Find where the given text appears and provide that cell's center as (x, y) coordinate. 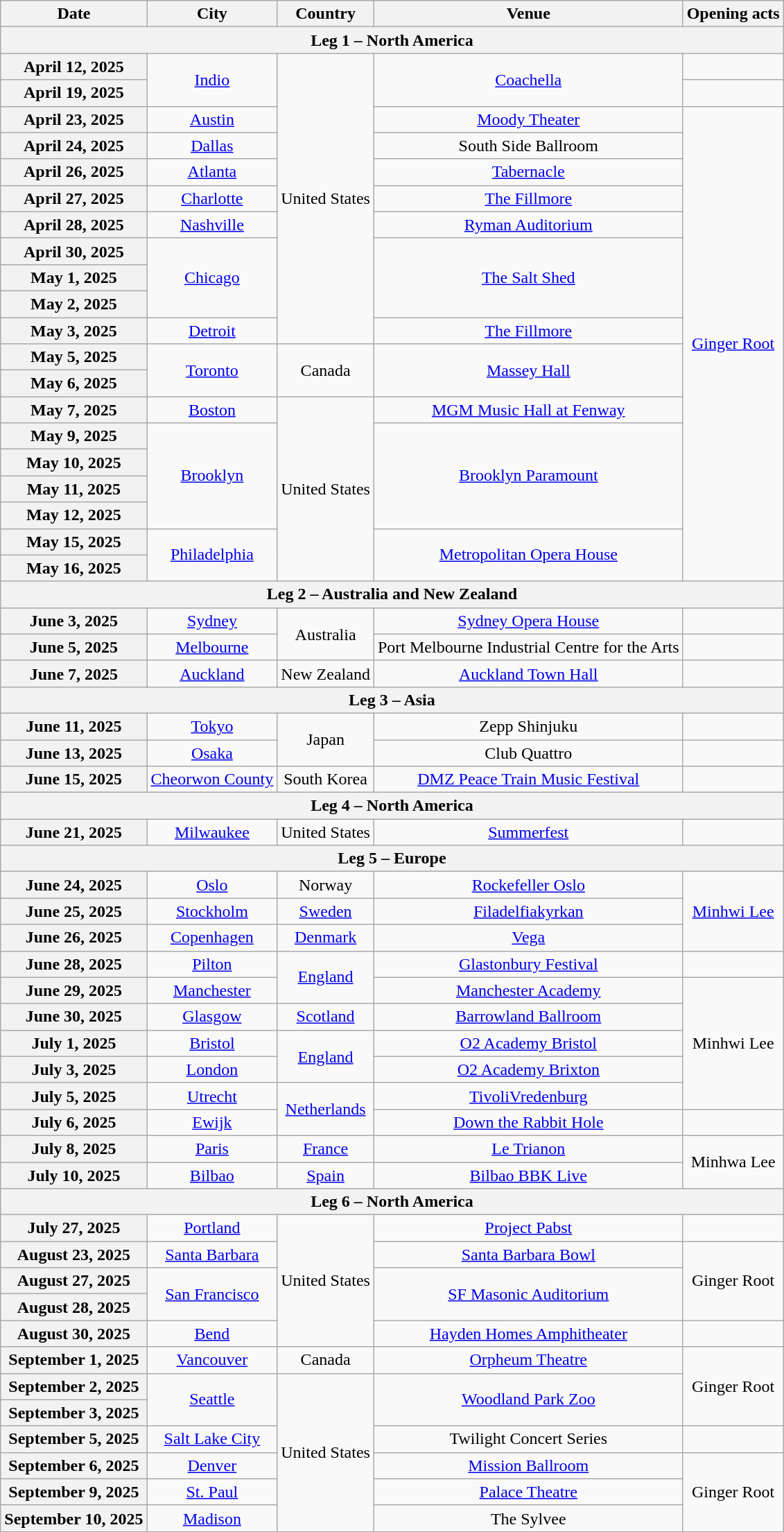
SF Masonic Auditorium (528, 1294)
June 24, 2025 (73, 885)
July 3, 2025 (73, 1069)
Sydney Opera House (528, 621)
MGM Music Hall at Fenway (528, 410)
July 8, 2025 (73, 1148)
Leg 6 – North America (392, 1202)
Le Trianon (528, 1148)
June 26, 2025 (73, 938)
Denver (212, 1465)
Melbourne (212, 647)
Spain (326, 1176)
April 23, 2025 (73, 119)
September 9, 2025 (73, 1492)
Santa Barbara (212, 1255)
May 10, 2025 (73, 463)
June 3, 2025 (73, 621)
London (212, 1069)
Portland (212, 1228)
Brooklyn (212, 476)
Seattle (212, 1400)
Philadelphia (212, 555)
Rockefeller Oslo (528, 885)
France (326, 1148)
Bilbao BBK Live (528, 1176)
Summerfest (528, 832)
June 30, 2025 (73, 1017)
July 5, 2025 (73, 1096)
Manchester Academy (528, 990)
September 1, 2025 (73, 1360)
Leg 3 – Asia (392, 700)
Utrecht (212, 1096)
May 6, 2025 (73, 384)
July 1, 2025 (73, 1043)
May 12, 2025 (73, 515)
August 28, 2025 (73, 1307)
Australia (326, 634)
Glasgow (212, 1017)
May 11, 2025 (73, 489)
May 2, 2025 (73, 304)
April 27, 2025 (73, 198)
September 5, 2025 (73, 1439)
Bristol (212, 1043)
Pilton (212, 964)
September 10, 2025 (73, 1518)
Orpheum Theatre (528, 1360)
Down the Rabbit Hole (528, 1122)
St. Paul (212, 1492)
Coachella (528, 80)
Project Pabst (528, 1228)
Auckland (212, 673)
New Zealand (326, 673)
Tabernacle (528, 172)
Manchester (212, 990)
Date (73, 14)
Venue (528, 14)
April 24, 2025 (73, 146)
June 13, 2025 (73, 752)
May 9, 2025 (73, 436)
The Salt Shed (528, 277)
Detroit (212, 331)
April 26, 2025 (73, 172)
August 30, 2025 (73, 1334)
Sweden (326, 911)
May 15, 2025 (73, 542)
Scotland (326, 1017)
Moody Theater (528, 119)
April 28, 2025 (73, 225)
Barrowland Ballroom (528, 1017)
City (212, 14)
Sydney (212, 621)
DMZ Peace Train Music Festival (528, 780)
Zepp Shinjuku (528, 726)
Vancouver (212, 1360)
June 28, 2025 (73, 964)
Santa Barbara Bowl (528, 1255)
Port Melbourne Industrial Centre for the Arts (528, 647)
Chicago (212, 277)
Twilight Concert Series (528, 1439)
Ryman Auditorium (528, 225)
June 5, 2025 (73, 647)
Salt Lake City (212, 1439)
Vega (528, 938)
Opening acts (733, 14)
Palace Theatre (528, 1492)
Toronto (212, 370)
Country (326, 14)
July 6, 2025 (73, 1122)
Filadelfiakyrkan (528, 911)
Bilbao (212, 1176)
June 25, 2025 (73, 911)
Indio (212, 80)
Norway (326, 885)
Japan (326, 739)
Boston (212, 410)
Auckland Town Hall (528, 673)
Bend (212, 1334)
Cheorwon County (212, 780)
Woodland Park Zoo (528, 1400)
Minhwa Lee (733, 1162)
Copenhagen (212, 938)
Oslo (212, 885)
August 27, 2025 (73, 1281)
Leg 1 – North America (392, 40)
Mission Ballroom (528, 1465)
Netherlands (326, 1109)
Austin (212, 119)
June 21, 2025 (73, 832)
South Side Ballroom (528, 146)
Atlanta (212, 172)
June 11, 2025 (73, 726)
Brooklyn Paramount (528, 476)
September 2, 2025 (73, 1386)
Denmark (326, 938)
Charlotte (212, 198)
August 23, 2025 (73, 1255)
The Sylvee (528, 1518)
April 30, 2025 (73, 251)
Stockholm (212, 911)
Nashville (212, 225)
July 10, 2025 (73, 1176)
Madison (212, 1518)
Leg 4 – North America (392, 806)
Club Quattro (528, 752)
Metropolitan Opera House (528, 555)
Osaka (212, 752)
Dallas (212, 146)
TivoliVredenburg (528, 1096)
September 3, 2025 (73, 1413)
July 27, 2025 (73, 1228)
South Korea (326, 780)
April 12, 2025 (73, 67)
May 7, 2025 (73, 410)
O2 Academy Bristol (528, 1043)
San Francisco (212, 1294)
June 29, 2025 (73, 990)
Ewijk (212, 1122)
Glastonbury Festival (528, 964)
Tokyo (212, 726)
May 3, 2025 (73, 331)
Massey Hall (528, 370)
Leg 2 – Australia and New Zealand (392, 594)
May 16, 2025 (73, 568)
Milwaukee (212, 832)
September 6, 2025 (73, 1465)
May 1, 2025 (73, 277)
April 19, 2025 (73, 93)
O2 Academy Brixton (528, 1069)
Hayden Homes Amphitheater (528, 1334)
Leg 5 – Europe (392, 859)
June 7, 2025 (73, 673)
May 5, 2025 (73, 357)
June 15, 2025 (73, 780)
Paris (212, 1148)
